Extract the (x, y) coordinate from the center of the cell holding the provided text.  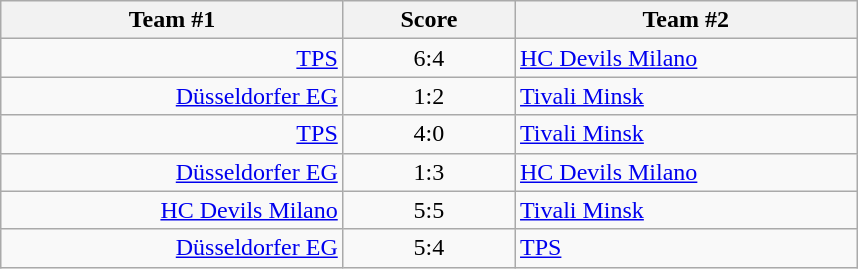
1:2 (428, 96)
4:0 (428, 134)
5:4 (428, 248)
1:3 (428, 172)
6:4 (428, 58)
Team #2 (686, 20)
Score (428, 20)
Team #1 (172, 20)
5:5 (428, 210)
